From the cell containing the given text, extract its center point as [X, Y] coordinate. 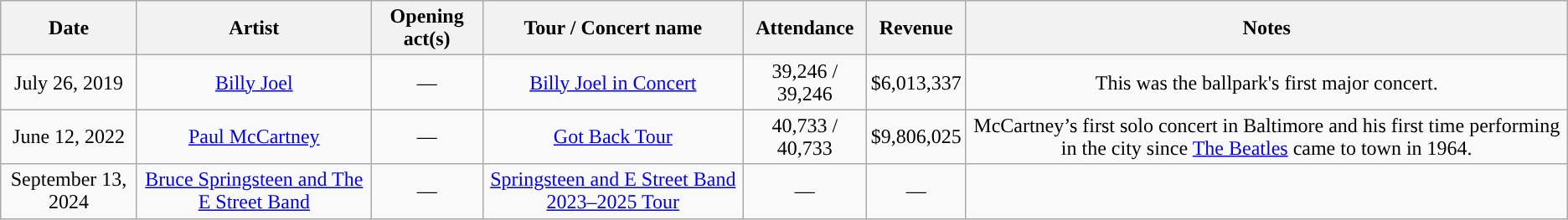
39,246 / 39,246 [806, 82]
Opening act(s) [427, 28]
$6,013,337 [916, 82]
Billy Joel [254, 82]
Bruce Springsteen and The E Street Band [254, 191]
Attendance [806, 28]
Revenue [916, 28]
Tour / Concert name [613, 28]
July 26, 2019 [69, 82]
September 13, 2024 [69, 191]
Notes [1266, 28]
This was the ballpark's first major concert. [1266, 82]
40,733 / 40,733 [806, 137]
Paul McCartney [254, 137]
Date [69, 28]
Got Back Tour [613, 137]
Artist [254, 28]
$9,806,025 [916, 137]
McCartney’s first solo concert in Baltimore and his first time performing in the city since The Beatles came to town in 1964. [1266, 137]
Billy Joel in Concert [613, 82]
June 12, 2022 [69, 137]
Springsteen and E Street Band 2023–2025 Tour [613, 191]
